Identify which cell holds the provided text, then report its (x, y) central coordinate. 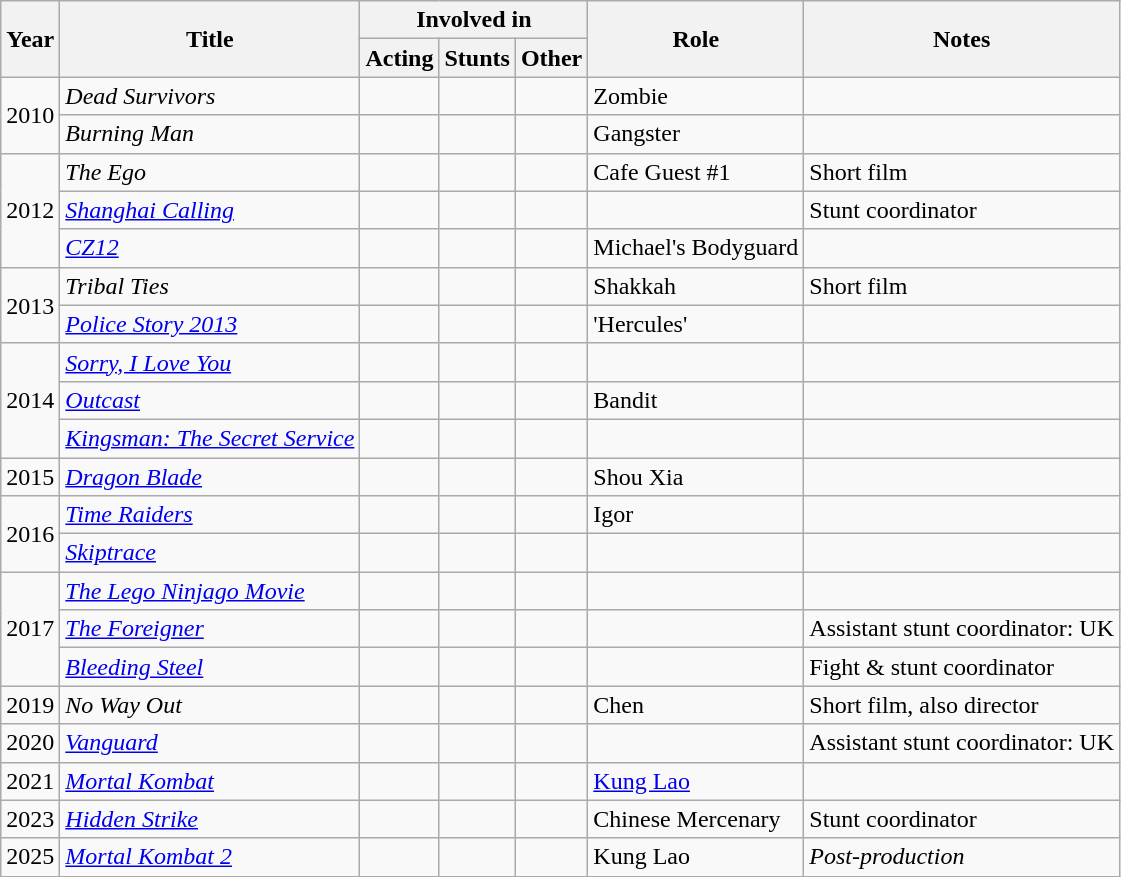
Dragon Blade (210, 477)
2017 (30, 629)
Other (551, 58)
Chen (696, 705)
Outcast (210, 400)
Fight & stunt coordinator (962, 667)
2010 (30, 115)
Bleeding Steel (210, 667)
Notes (962, 39)
Skiptrace (210, 553)
Kingsman: The Secret Service (210, 438)
2019 (30, 705)
Shanghai Calling (210, 210)
2015 (30, 477)
No Way Out (210, 705)
The Ego (210, 172)
Burning Man (210, 134)
2014 (30, 400)
Mortal Kombat 2 (210, 857)
Hidden Strike (210, 819)
The Lego Ninjago Movie (210, 591)
Shou Xia (696, 477)
2025 (30, 857)
Police Story 2013 (210, 324)
Gangster (696, 134)
Short film, also director (962, 705)
Acting (400, 58)
Sorry, I Love You (210, 362)
Michael's Bodyguard (696, 248)
Dead Survivors (210, 96)
2023 (30, 819)
Chinese Mercenary (696, 819)
2012 (30, 210)
'Hercules' (696, 324)
Tribal Ties (210, 286)
Time Raiders (210, 515)
2021 (30, 781)
The Foreigner (210, 629)
Mortal Kombat (210, 781)
Involved in (474, 20)
Igor (696, 515)
Stunts (477, 58)
Role (696, 39)
Vanguard (210, 743)
Bandit (696, 400)
Title (210, 39)
Cafe Guest #1 (696, 172)
2020 (30, 743)
Post-production (962, 857)
2013 (30, 305)
2016 (30, 534)
Year (30, 39)
Shakkah (696, 286)
CZ12 (210, 248)
Zombie (696, 96)
